Output the [X, Y] coordinate of the center of the cell containing the given text.  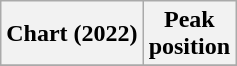
Peakposition [189, 34]
Chart (2022) [72, 34]
